Detect which cell encompasses the target text, then output its (X, Y) center coordinate. 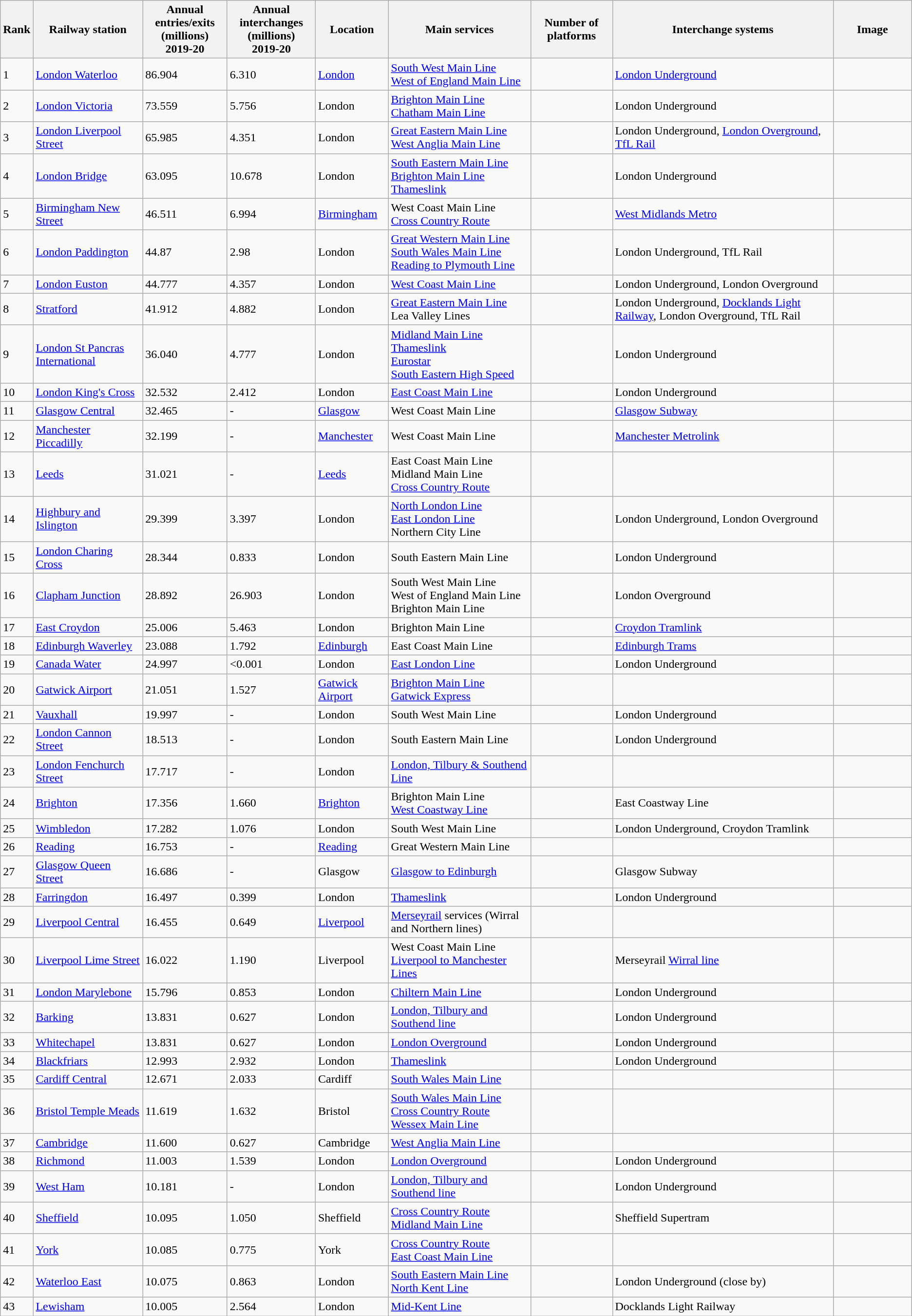
1.076 (271, 828)
0.853 (271, 992)
10.075 (185, 1281)
17 (17, 627)
9 (17, 354)
39 (17, 1186)
21 (17, 714)
2.412 (271, 392)
Liverpool Lime Street (88, 960)
Merseyrail Wirral line (723, 960)
12 (17, 435)
Annual entries/exits(millions)2019-20 (185, 29)
Edinburgh Trams (723, 646)
16.686 (185, 872)
Barking (88, 1017)
East Coastway Line (723, 803)
Great Western Main LineSouth Wales Main LineReading to Plymouth Line (459, 252)
36.040 (185, 354)
10.085 (185, 1250)
0.399 (271, 897)
40 (17, 1218)
16.022 (185, 960)
12.671 (185, 1079)
Whitechapel (88, 1042)
10.005 (185, 1306)
1.632 (271, 1111)
41.912 (185, 309)
London St Pancras International (88, 354)
Liverpool Central (88, 922)
East Croydon (88, 627)
19.997 (185, 714)
6.994 (271, 214)
25.006 (185, 627)
4.351 (271, 137)
Sheffield Supertram (723, 1218)
23.088 (185, 646)
London Charing Cross (88, 557)
South West Main LineWest of England Main LineBrighton Main Line (459, 596)
Midland Main LineThameslink EurostarSouth Eastern High Speed (459, 354)
31.021 (185, 474)
Lewisham (88, 1306)
Rank (17, 29)
22 (17, 739)
37 (17, 1143)
31 (17, 992)
Clapham Junction (88, 596)
10.181 (185, 1186)
London Paddington (88, 252)
14 (17, 519)
Cardiff Central (88, 1079)
West Ham (88, 1186)
16 (17, 596)
London Liverpool Street (88, 137)
19 (17, 664)
Brighton Main LineChatham Main Line (459, 106)
<0.001 (271, 664)
21.051 (185, 690)
West Coast Main LineLiverpool to Manchester Lines (459, 960)
63.095 (185, 176)
29 (17, 922)
London Underground, Croydon Tramlink (723, 828)
36 (17, 1111)
London Underground (close by) (723, 1281)
44.87 (185, 252)
Brighton Main Line (459, 627)
0.775 (271, 1250)
Bristol Temple Meads (88, 1111)
30 (17, 960)
28.344 (185, 557)
East London Line (459, 664)
1.792 (271, 646)
7 (17, 284)
3.397 (271, 519)
Mid-Kent Line (459, 1306)
Annual interchanges (millions) 2019-20 (271, 29)
London King's Cross (88, 392)
Cross Country Route East Coast Main Line (459, 1250)
17.717 (185, 771)
41 (17, 1250)
17.282 (185, 828)
Cardiff (352, 1079)
24.997 (185, 664)
5 (17, 214)
Waterloo East (88, 1281)
1.527 (271, 690)
4.882 (271, 309)
11.619 (185, 1111)
4.777 (271, 354)
Location (352, 29)
2.932 (271, 1061)
2 (17, 106)
London Cannon Street (88, 739)
Chiltern Main Line (459, 992)
Great Eastern Main LineWest Anglia Main Line (459, 137)
23 (17, 771)
4.357 (271, 284)
London Fenchurch Street (88, 771)
1.190 (271, 960)
32 (17, 1017)
Edinburgh (352, 646)
28 (17, 897)
Number of platforms (571, 29)
73.559 (185, 106)
86.904 (185, 74)
Glasgow Central (88, 411)
6 (17, 252)
London Euston (88, 284)
Croydon Tramlink (723, 627)
33 (17, 1042)
Wimbledon (88, 828)
South Eastern Main LineBrighton Main LineThameslink (459, 176)
11 (17, 411)
35 (17, 1079)
South Eastern Main Line North Kent Line (459, 1281)
Farringdon (88, 897)
West Midlands Metro (723, 214)
London Waterloo (88, 74)
West Coast Main LineCross Country Route (459, 214)
1.660 (271, 803)
West Anglia Main Line (459, 1143)
25 (17, 828)
15 (17, 557)
Blackfriars (88, 1061)
Highbury and Islington (88, 519)
1 (17, 74)
Glasgow Queen Street (88, 872)
3 (17, 137)
8 (17, 309)
London Bridge (88, 176)
16.497 (185, 897)
Birmingham (352, 214)
32.465 (185, 411)
16.753 (185, 846)
11.003 (185, 1161)
Birmingham New Street (88, 214)
Cross Country Route Midland Main Line (459, 1218)
13 (17, 474)
65.985 (185, 137)
Vauxhall (88, 714)
27 (17, 872)
Glasgow to Edinburgh (459, 872)
26.903 (271, 596)
17.356 (185, 803)
London Underground, Docklands Light Railway, London Overground, TfL Rail (723, 309)
1.539 (271, 1161)
24 (17, 803)
26 (17, 846)
South Wales Main Line (459, 1079)
Docklands Light Railway (723, 1306)
11.600 (185, 1143)
Great Western Main Line (459, 846)
38 (17, 1161)
Canada Water (88, 664)
Brighton Main LineWest Coastway Line (459, 803)
South Wales Main LineCross Country RouteWessex Main Line (459, 1111)
London Victoria (88, 106)
12.993 (185, 1061)
London, Tilbury & Southend Line (459, 771)
2.564 (271, 1306)
Brighton Main Line Gatwick Express (459, 690)
2.033 (271, 1079)
16.455 (185, 922)
1.050 (271, 1218)
29.399 (185, 519)
Merseyrail services (Wirral and Northern lines) (459, 922)
London Underground, TfL Rail (723, 252)
10 (17, 392)
0.863 (271, 1281)
42 (17, 1281)
28.892 (185, 596)
20 (17, 690)
Stratford (88, 309)
0.833 (271, 557)
43 (17, 1306)
2.98 (271, 252)
10.095 (185, 1218)
34 (17, 1061)
6.310 (271, 74)
London Marylebone (88, 992)
Manchester Metrolink (723, 435)
Bristol (352, 1111)
Main services (459, 29)
East Coast Main LineMidland Main LineCross Country Route (459, 474)
4 (17, 176)
44.777 (185, 284)
10.678 (271, 176)
46.511 (185, 214)
Great Eastern Main LineLea Valley Lines (459, 309)
Manchester (352, 435)
32.199 (185, 435)
18.513 (185, 739)
Interchange systems (723, 29)
15.796 (185, 992)
Image (872, 29)
32.532 (185, 392)
Edinburgh Waverley (88, 646)
0.649 (271, 922)
Richmond (88, 1161)
18 (17, 646)
South West Main LineWest of England Main Line (459, 74)
London Underground, London Overground, TfL Rail (723, 137)
Manchester Piccadilly (88, 435)
North London LineEast London LineNorthern City Line (459, 519)
Railway station (88, 29)
5.463 (271, 627)
5.756 (271, 106)
